Locate the cell with the specified text and output its [X, Y] center coordinate. 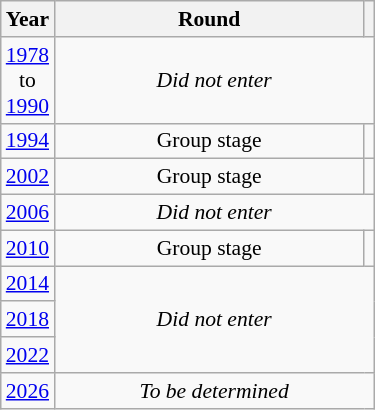
2014 [28, 284]
Year [28, 19]
To be determined [214, 391]
2006 [28, 213]
2010 [28, 248]
Round [209, 19]
1978to1990 [28, 80]
2018 [28, 320]
2022 [28, 355]
1994 [28, 141]
2026 [28, 391]
2002 [28, 177]
